Determine the (x, y) coordinate at the center of the cell enclosing the given text.  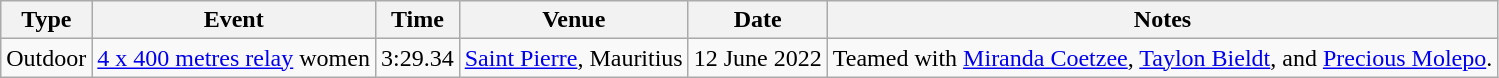
4 x 400 metres relay women (234, 58)
Venue (574, 20)
Saint Pierre, Mauritius (574, 58)
Notes (1162, 20)
Event (234, 20)
12 June 2022 (758, 58)
Type (46, 20)
Date (758, 20)
3:29.34 (417, 58)
Time (417, 20)
Teamed with Miranda Coetzee, Taylon Bieldt, and Precious Molepo. (1162, 58)
Outdoor (46, 58)
